Capture the cell that displays the provided text and extract its [X, Y] central coordinate. 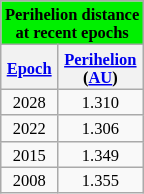
Perihelion distanceat recent epochs [72, 23]
Epoch [30, 67]
1.310 [100, 102]
2022 [30, 128]
Perihelion(AU) [100, 67]
1.355 [100, 180]
2028 [30, 102]
1.349 [100, 154]
2008 [30, 180]
2015 [30, 154]
1.306 [100, 128]
